Return the (x, y) coordinate for the center point of the cell that contains the specified text.  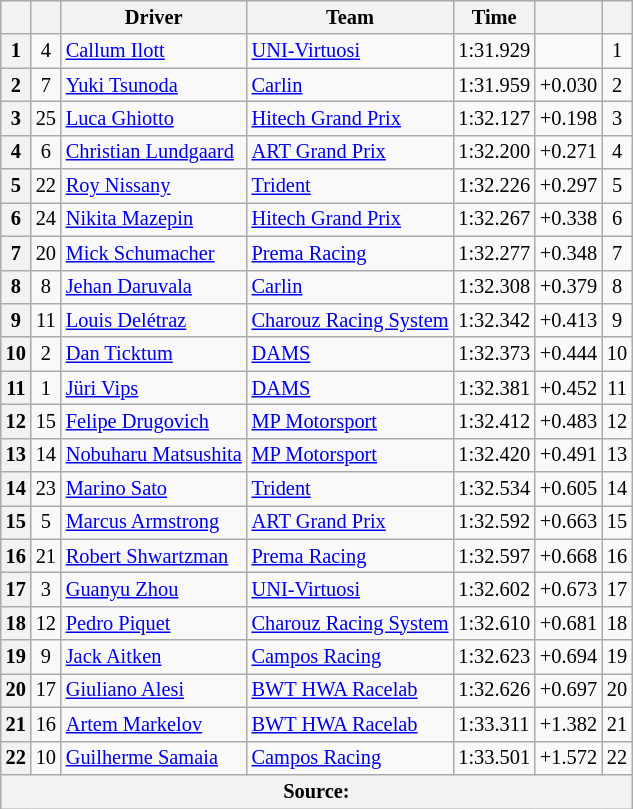
+0.605 (568, 489)
+0.297 (568, 186)
+0.198 (568, 118)
1:31.929 (494, 51)
Roy Nissany (154, 186)
+0.030 (568, 85)
Artem Markelov (154, 724)
1:32.597 (494, 556)
Felipe Drugovich (154, 421)
1:32.200 (494, 152)
Guanyu Zhou (154, 589)
+0.694 (568, 657)
Robert Shwartzman (154, 556)
Source: (316, 791)
1:32.412 (494, 421)
+0.444 (568, 354)
1:32.226 (494, 186)
23 (46, 489)
Jüri Vips (154, 388)
+0.668 (568, 556)
Luca Ghiotto (154, 118)
1:32.592 (494, 522)
+0.413 (568, 320)
+0.681 (568, 623)
Dan Ticktum (154, 354)
Jack Aitken (154, 657)
1:32.342 (494, 320)
24 (46, 219)
+0.338 (568, 219)
1:32.534 (494, 489)
Jehan Daruvala (154, 287)
1:32.308 (494, 287)
Yuki Tsunoda (154, 85)
1:32.602 (494, 589)
Driver (154, 17)
1:32.420 (494, 455)
1:32.127 (494, 118)
+0.491 (568, 455)
+0.673 (568, 589)
Christian Lundgaard (154, 152)
1:32.373 (494, 354)
+0.379 (568, 287)
+0.271 (568, 152)
1:31.959 (494, 85)
+0.452 (568, 388)
+1.382 (568, 724)
1:32.381 (494, 388)
Louis Delétraz (154, 320)
1:33.311 (494, 724)
+0.663 (568, 522)
1:32.277 (494, 253)
Time (494, 17)
1:33.501 (494, 758)
1:32.626 (494, 690)
Nobuharu Matsushita (154, 455)
Callum Ilott (154, 51)
1:32.623 (494, 657)
+0.483 (568, 421)
Nikita Mazepin (154, 219)
+0.697 (568, 690)
+0.348 (568, 253)
Pedro Piquet (154, 623)
Marino Sato (154, 489)
Guilherme Samaia (154, 758)
1:32.610 (494, 623)
Marcus Armstrong (154, 522)
Mick Schumacher (154, 253)
1:32.267 (494, 219)
Giuliano Alesi (154, 690)
25 (46, 118)
+1.572 (568, 758)
Team (350, 17)
